Return (x, y) of the center of cell containing provided text 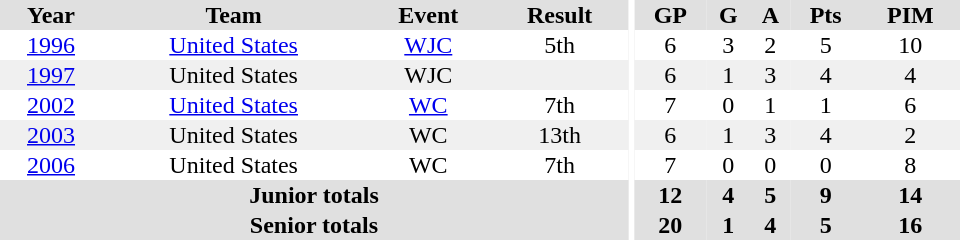
1997 (51, 75)
2002 (51, 105)
16 (910, 225)
Year (51, 15)
Senior totals (314, 225)
12 (670, 195)
8 (910, 165)
1996 (51, 45)
2003 (51, 135)
10 (910, 45)
13th (560, 135)
Event (428, 15)
14 (910, 195)
9 (826, 195)
A (770, 15)
G (728, 15)
Team (234, 15)
Junior totals (314, 195)
GP (670, 15)
Pts (826, 15)
20 (670, 225)
Result (560, 15)
PIM (910, 15)
2006 (51, 165)
5th (560, 45)
